From the cell containing the given text, extract its center point as (X, Y) coordinate. 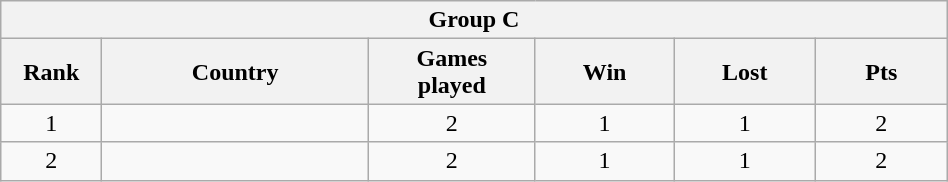
Rank (52, 72)
Lost (744, 72)
Country (236, 72)
Win (604, 72)
Games played (452, 72)
Group C (474, 20)
Pts (881, 72)
